Output the [x, y] coordinate of the center of the cell containing the given text.  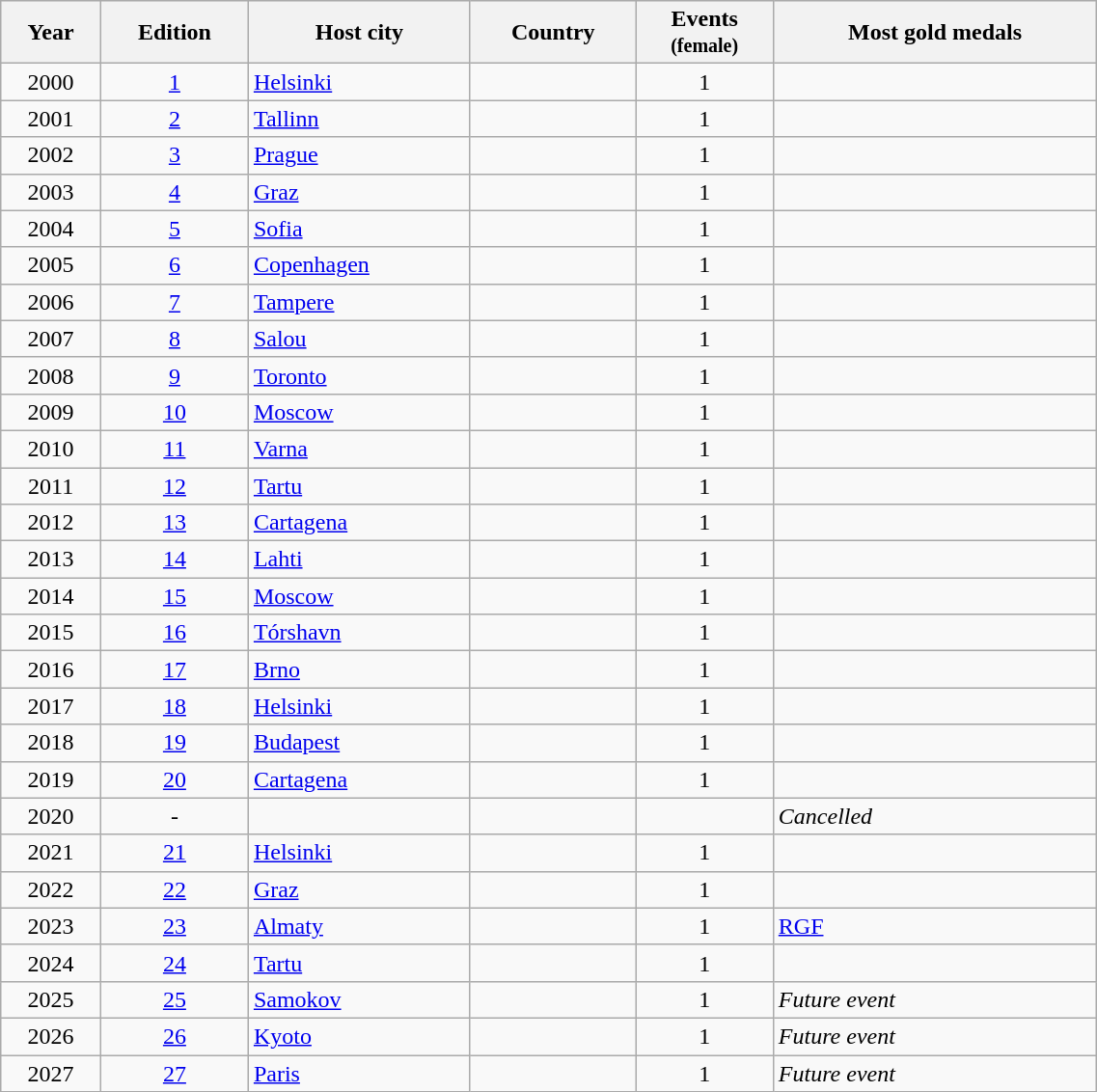
2023 [51, 926]
12 [174, 485]
2015 [51, 633]
20 [174, 779]
Sofia [359, 229]
18 [174, 706]
2007 [51, 339]
11 [174, 449]
2001 [51, 119]
7 [174, 302]
26 [174, 1036]
Most gold medals [935, 33]
Varna [359, 449]
4 [174, 192]
Host city [359, 33]
23 [174, 926]
2011 [51, 485]
9 [174, 375]
2022 [51, 889]
2019 [51, 779]
Prague [359, 155]
16 [174, 633]
2006 [51, 302]
2010 [51, 449]
RGF [935, 926]
Country [553, 33]
2003 [51, 192]
5 [174, 229]
Almaty [359, 926]
2026 [51, 1036]
2014 [51, 596]
6 [174, 265]
3 [174, 155]
10 [174, 412]
Cancelled [935, 816]
15 [174, 596]
Samokov [359, 999]
- [174, 816]
2013 [51, 560]
24 [174, 963]
2012 [51, 523]
17 [174, 669]
Tallinn [359, 119]
14 [174, 560]
13 [174, 523]
2000 [51, 82]
Events(female) [704, 33]
Salou [359, 339]
8 [174, 339]
2017 [51, 706]
2009 [51, 412]
2002 [51, 155]
Budapest [359, 743]
2004 [51, 229]
2027 [51, 1074]
2020 [51, 816]
2 [174, 119]
Copenhagen [359, 265]
Lahti [359, 560]
Tórshavn [359, 633]
Brno [359, 669]
Edition [174, 33]
Paris [359, 1074]
Toronto [359, 375]
Tampere [359, 302]
22 [174, 889]
2008 [51, 375]
Year [51, 33]
21 [174, 853]
2005 [51, 265]
2018 [51, 743]
2021 [51, 853]
27 [174, 1074]
Kyoto [359, 1036]
25 [174, 999]
2024 [51, 963]
2016 [51, 669]
2025 [51, 999]
19 [174, 743]
